For the text-containing cell, return its midpoint in [X, Y] coordinate format. 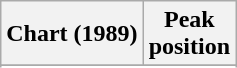
Chart (1989) [72, 34]
Peakposition [189, 34]
